Detect which cell encompasses the target text, then output its [X, Y] center coordinate. 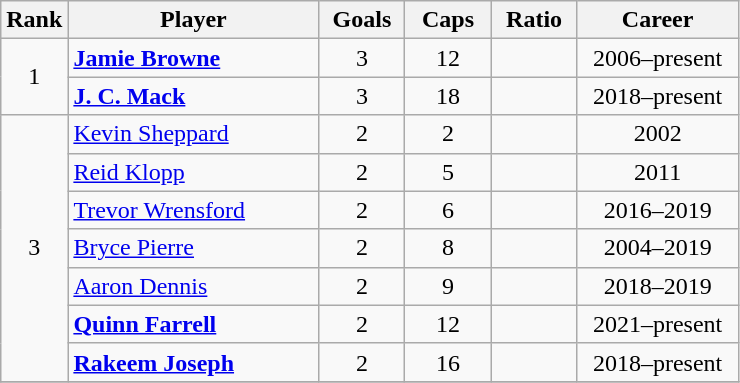
Goals [362, 20]
2021–present [658, 324]
Jamie Browne [194, 58]
9 [448, 286]
Quinn Farrell [194, 324]
Caps [448, 20]
2002 [658, 134]
J. C. Mack [194, 96]
2016–2019 [658, 210]
5 [448, 172]
Player [194, 20]
18 [448, 96]
2006–present [658, 58]
8 [448, 248]
Aaron Dennis [194, 286]
Career [658, 20]
6 [448, 210]
16 [448, 362]
Kevin Sheppard [194, 134]
2011 [658, 172]
Rank [34, 20]
Trevor Wrensford [194, 210]
Ratio [534, 20]
Bryce Pierre [194, 248]
2004–2019 [658, 248]
2018–2019 [658, 286]
1 [34, 77]
Reid Klopp [194, 172]
Rakeem Joseph [194, 362]
